From the cell containing the given text, extract its center point as (X, Y) coordinate. 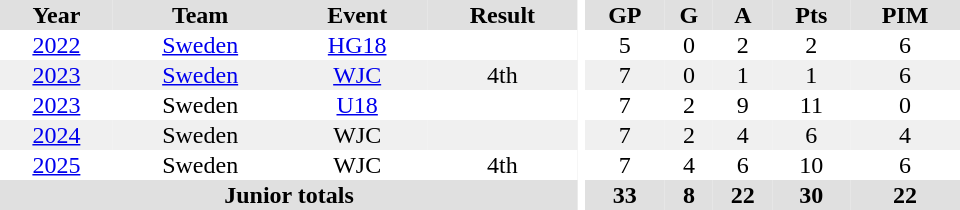
G (689, 15)
11 (812, 105)
Event (358, 15)
HG18 (358, 45)
33 (625, 195)
9 (743, 105)
10 (812, 165)
Year (56, 15)
Team (200, 15)
2025 (56, 165)
8 (689, 195)
30 (812, 195)
2024 (56, 135)
Pts (812, 15)
2022 (56, 45)
GP (625, 15)
PIM (905, 15)
Result (502, 15)
A (743, 15)
5 (625, 45)
Junior totals (289, 195)
U18 (358, 105)
